Search for the cell housing the specified text and yield its (X, Y) center coordinate. 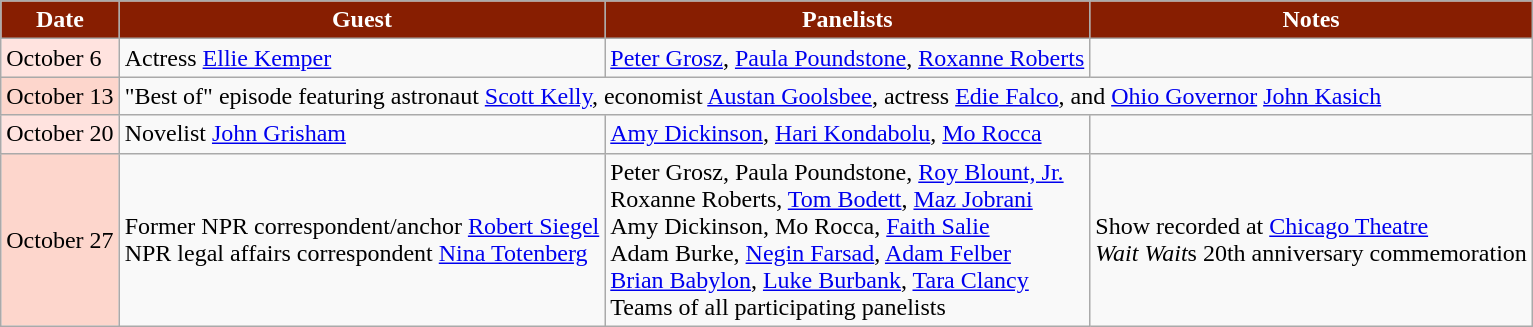
Peter Grosz, Paula Poundstone, Roxanne Roberts (848, 58)
Guest (362, 20)
October 13 (60, 96)
Date (60, 20)
Former NPR correspondent/anchor Robert SiegelNPR legal affairs correspondent Nina Totenberg (362, 240)
Panelists (848, 20)
October 20 (60, 134)
Novelist John Grisham (362, 134)
Amy Dickinson, Hari Kondabolu, Mo Rocca (848, 134)
Notes (1312, 20)
Actress Ellie Kemper (362, 58)
Show recorded at Chicago TheatreWait Waits 20th anniversary commemoration (1312, 240)
"Best of" episode featuring astronaut Scott Kelly, economist Austan Goolsbee, actress Edie Falco, and Ohio Governor John Kasich (826, 96)
October 27 (60, 240)
October 6 (60, 58)
